From the cell containing the given text, extract its center point as [X, Y] coordinate. 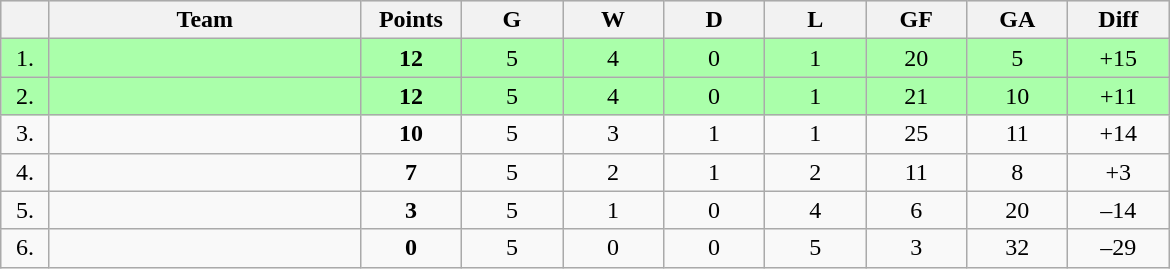
GA [1018, 20]
D [714, 20]
5. [26, 210]
32 [1018, 248]
+14 [1118, 134]
+11 [1118, 96]
W [612, 20]
Points [410, 20]
+15 [1118, 58]
6 [916, 210]
–29 [1118, 248]
3. [26, 134]
–14 [1118, 210]
21 [916, 96]
6. [26, 248]
Diff [1118, 20]
+3 [1118, 172]
7 [410, 172]
2. [26, 96]
GF [916, 20]
Team [204, 20]
1. [26, 58]
G [512, 20]
25 [916, 134]
8 [1018, 172]
4. [26, 172]
L [816, 20]
